Locate the cell with the specified text and output its [x, y] center coordinate. 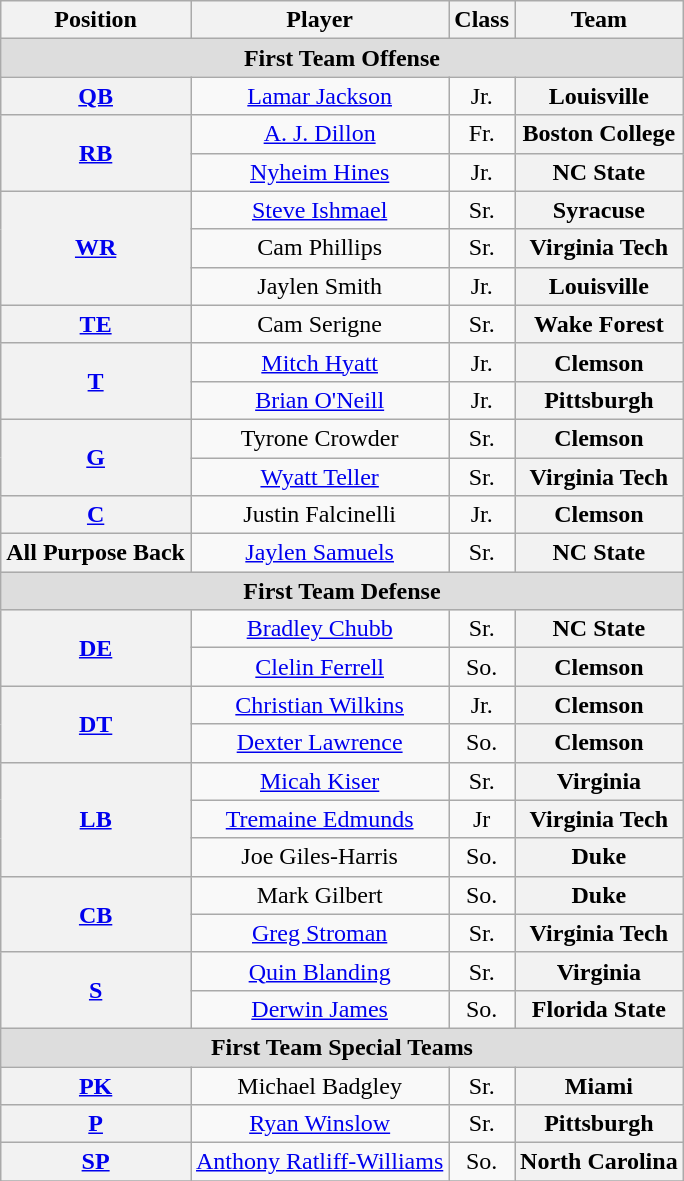
Lamar Jackson [319, 96]
Syracuse [600, 210]
DE [96, 648]
North Carolina [600, 1162]
First Team Offense [342, 58]
A. J. Dillon [319, 134]
Jr [482, 819]
T [96, 381]
Quin Blanding [319, 971]
Nyheim Hines [319, 172]
Class [482, 20]
S [96, 990]
Jaylen Smith [319, 286]
First Team Special Teams [342, 1047]
Steve Ishmael [319, 210]
WR [96, 248]
Bradley Chubb [319, 629]
Micah Kiser [319, 781]
Tremaine Edmunds [319, 819]
RB [96, 153]
Justin Falcinelli [319, 515]
C [96, 515]
Ryan Winslow [319, 1124]
CB [96, 914]
Wake Forest [600, 324]
Joe Giles-Harris [319, 857]
Position [96, 20]
Clelin Ferrell [319, 667]
TE [96, 324]
Boston College [600, 134]
Brian O'Neill [319, 400]
Christian Wilkins [319, 705]
Dexter Lawrence [319, 743]
Mitch Hyatt [319, 362]
SP [96, 1162]
P [96, 1124]
All Purpose Back [96, 553]
G [96, 457]
Michael Badgley [319, 1085]
PK [96, 1085]
DT [96, 724]
Tyrone Crowder [319, 438]
Mark Gilbert [319, 895]
Fr. [482, 134]
Cam Serigne [319, 324]
Wyatt Teller [319, 477]
First Team Defense [342, 591]
Florida State [600, 1009]
Miami [600, 1085]
Anthony Ratliff-Williams [319, 1162]
Team [600, 20]
Greg Stroman [319, 933]
Cam Phillips [319, 248]
Derwin James [319, 1009]
QB [96, 96]
Jaylen Samuels [319, 553]
Player [319, 20]
LB [96, 819]
